Search for the cell housing the specified text and yield its [X, Y] center coordinate. 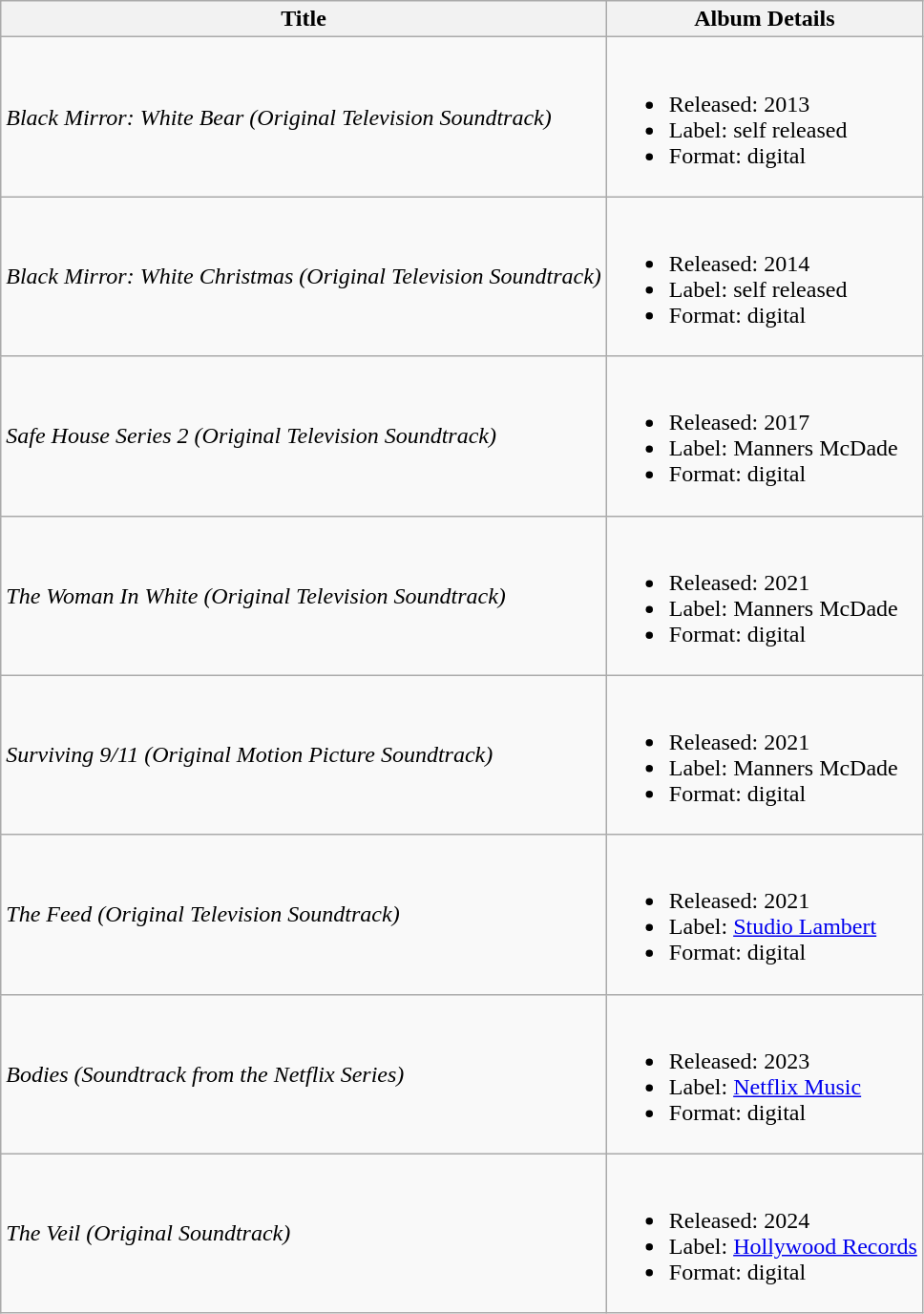
The Veil (Original Soundtrack) [304, 1234]
Black Mirror: White Christmas (Original Television Soundtrack) [304, 277]
The Woman In White (Original Television Soundtrack) [304, 596]
Surviving 9/11 (Original Motion Picture Soundtrack) [304, 754]
Black Mirror: White Bear (Original Television Soundtrack) [304, 117]
Released: 2024Label: Hollywood RecordsFormat: digital [764, 1234]
Released: 2023Label: Netflix MusicFormat: digital [764, 1073]
Safe House Series 2 (Original Television Soundtrack) [304, 435]
Released: 2013Label: self releasedFormat: digital [764, 117]
Released: 2021Label: Studio LambertFormat: digital [764, 915]
Released: 2014Label: self releasedFormat: digital [764, 277]
Title [304, 19]
Album Details [764, 19]
The Feed (Original Television Soundtrack) [304, 915]
Bodies (Soundtrack from the Netflix Series) [304, 1073]
Released: 2017Label: Manners McDadeFormat: digital [764, 435]
